Find where the given text appears and provide that cell's center as (X, Y) coordinate. 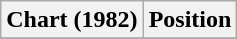
Chart (1982) (72, 20)
Position (190, 20)
